Return [x, y] of the center of cell containing provided text 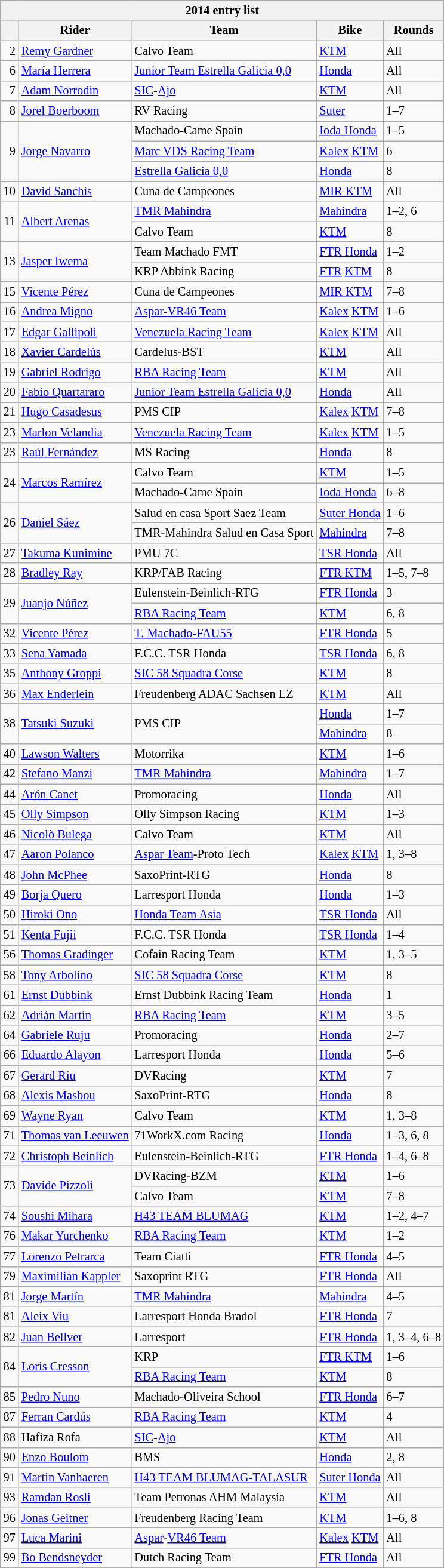
Marcos Ramírez [75, 482]
33 [10, 653]
Aleix Viu [75, 1317]
Cardelus-BST [224, 352]
1–4, 6–8 [414, 1156]
Anthony Groppi [75, 674]
Olly Simpson Racing [224, 814]
90 [10, 1458]
29 [10, 603]
Aaron Polanco [75, 854]
Ernst Dubbink [75, 995]
21 [10, 412]
76 [10, 1236]
32 [10, 634]
15 [10, 292]
61 [10, 995]
85 [10, 1397]
Eduardo Alayon [75, 1055]
6–8 [414, 493]
17 [10, 332]
Remy Gardner [75, 51]
40 [10, 754]
10 [10, 191]
Gerard Riu [75, 1075]
Soushi Mihara [75, 1216]
16 [10, 312]
KRP/FAB Racing [224, 573]
Hugo Casadesus [75, 412]
66 [10, 1055]
3 [414, 593]
42 [10, 774]
51 [10, 935]
69 [10, 1115]
1–3, 6, 8 [414, 1136]
Ferran Cardús [75, 1417]
74 [10, 1216]
Team Machado FMT [224, 251]
KRP Abbink Racing [224, 272]
Martin Vanhaeren [75, 1477]
Jasper Iwema [75, 262]
John McPhee [75, 875]
Team Ciatti [224, 1256]
Xavier Cardelús [75, 352]
Max Enderlein [75, 694]
Marc VDS Racing Team [224, 151]
Aspar Team-Proto Tech [224, 854]
9 [10, 150]
Salud en casa Sport Saez Team [224, 513]
Tony Arbolino [75, 975]
DVRacing [224, 1075]
87 [10, 1417]
Rounds [414, 30]
5–6 [414, 1055]
49 [10, 894]
Albert Arenas [75, 221]
3–5 [414, 1015]
45 [10, 814]
Suter [350, 111]
Adam Norrodin [75, 91]
Lawson Walters [75, 754]
Gabriele Ruju [75, 1035]
Lorenzo Petrarca [75, 1256]
19 [10, 372]
T. Machado-FAU55 [224, 634]
Estrella Galicia 0,0 [224, 171]
67 [10, 1075]
Stefano Manzi [75, 774]
Maximilian Kappler [75, 1277]
71 [10, 1136]
91 [10, 1477]
11 [10, 221]
Hafiza Rofa [75, 1437]
48 [10, 875]
Raúl Fernández [75, 453]
Freudenberg ADAC Sachsen LZ [224, 694]
Andrea Migno [75, 312]
Dutch Racing Team [224, 1558]
64 [10, 1035]
13 [10, 262]
H43 TEAM BLUMAG-TALASUR [224, 1477]
Jorge Navarro [75, 150]
Cofain Racing Team [224, 955]
Larresport [224, 1337]
Kenta Fujii [75, 935]
BMS [224, 1458]
38 [10, 724]
Davide Pizzoli [75, 1186]
Machado-Oliveira School [224, 1397]
2 [10, 51]
36 [10, 694]
47 [10, 854]
6–7 [414, 1397]
Wayne Ryan [75, 1115]
Freudenberg Racing Team [224, 1518]
82 [10, 1337]
99 [10, 1558]
71WorkX.com Racing [224, 1136]
72 [10, 1156]
77 [10, 1256]
35 [10, 674]
26 [10, 523]
24 [10, 482]
62 [10, 1015]
Ramdan Rosli [75, 1498]
28 [10, 573]
Thomas Gradinger [75, 955]
27 [10, 553]
Olly Simpson [75, 814]
58 [10, 975]
97 [10, 1538]
Bike [350, 30]
Honda Team Asia [224, 915]
Daniel Sáez [75, 523]
Christoph Beinlich [75, 1156]
Thomas van Leeuwen [75, 1136]
1–5, 7–8 [414, 573]
RV Racing [224, 111]
Bradley Ray [75, 573]
PMU 7C [224, 553]
Juanjo Núñez [75, 603]
Larresport Honda Bradol [224, 1317]
Juan Bellver [75, 1337]
Jorel Boerboom [75, 111]
5 [414, 634]
2, 8 [414, 1458]
84 [10, 1366]
Enzo Boulom [75, 1458]
96 [10, 1518]
1–2, 4–7 [414, 1216]
Team [224, 30]
2014 entry list [222, 10]
Hiroki Ono [75, 915]
4 [414, 1417]
Saxoprint RTG [224, 1277]
Fabio Quartararo [75, 392]
1–2, 6 [414, 211]
73 [10, 1186]
María Herrera [75, 70]
18 [10, 352]
20 [10, 392]
1, 3–5 [414, 955]
Loris Cresson [75, 1366]
1–6, 8 [414, 1518]
Tatsuki Suzuki [75, 724]
Edgar Gallipoli [75, 332]
1, 3–4, 6–8 [414, 1337]
Ernst Dubbink Racing Team [224, 995]
David Sanchis [75, 191]
Luca Marini [75, 1538]
93 [10, 1498]
56 [10, 955]
KRP [224, 1357]
Team Petronas AHM Malaysia [224, 1498]
Borja Quero [75, 894]
Rider [75, 30]
Sena Yamada [75, 653]
Alexis Masbou [75, 1096]
Adrián Martín [75, 1015]
Marlon Velandia [75, 432]
Gabriel Rodrigo [75, 372]
44 [10, 794]
Jorge Martín [75, 1296]
68 [10, 1096]
H43 TEAM BLUMAG [224, 1216]
Takuma Kunimine [75, 553]
Motorrika [224, 754]
Nicolò Bulega [75, 834]
88 [10, 1437]
TMR-Mahindra Salud en Casa Sport [224, 533]
1–4 [414, 935]
1 [414, 995]
DVRacing-BZM [224, 1176]
Pedro Nuno [75, 1397]
79 [10, 1277]
50 [10, 915]
2–7 [414, 1035]
MS Racing [224, 453]
Jonas Geitner [75, 1518]
Arón Canet [75, 794]
Bo Bendsneyder [75, 1558]
46 [10, 834]
Makar Yurchenko [75, 1236]
